From the cell containing the given text, extract its center point as [X, Y] coordinate. 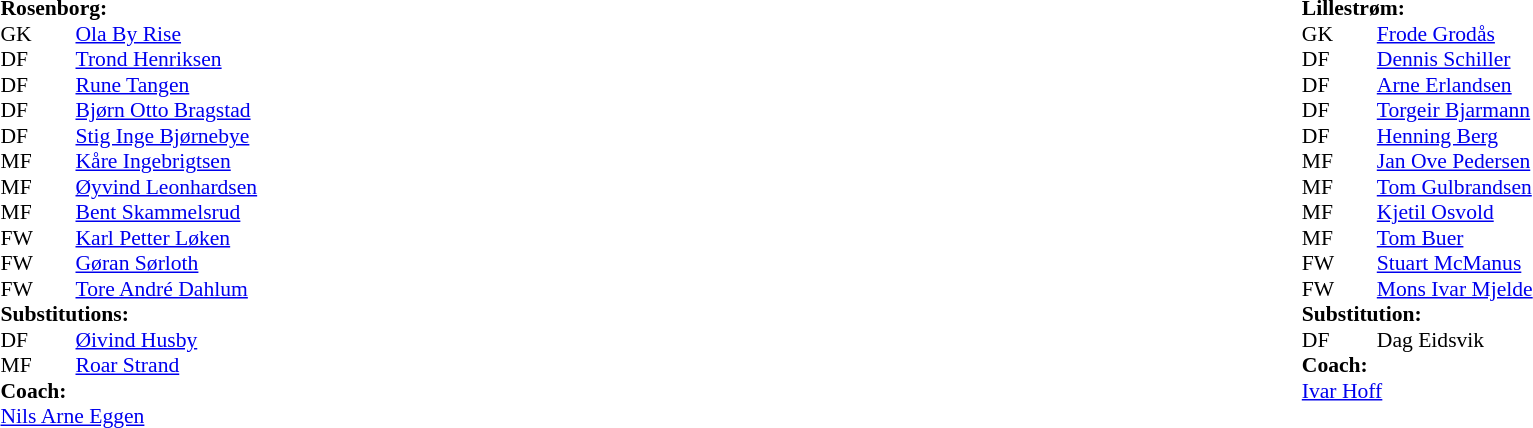
Arne Erlandsen [1455, 85]
Øyvind Leonhardsen [167, 187]
Kåre Ingebrigtsen [167, 161]
Torgeir Bjarmann [1455, 111]
Roar Strand [167, 365]
Tore André Dahlum [167, 289]
Frode Grodås [1455, 34]
Dennis Schiller [1455, 59]
Trond Henriksen [167, 59]
Stig Inge Bjørnebye [167, 136]
Bjørn Otto Bragstad [167, 111]
Jan Ove Pedersen [1455, 161]
Tom Gulbrandsen [1455, 187]
Kjetil Osvold [1455, 213]
Substitution: [1418, 315]
Henning Berg [1455, 136]
Stuart McManus [1455, 263]
Øivind Husby [167, 340]
Ola By Rise [167, 34]
Bent Skammelsrud [167, 213]
Karl Petter Løken [167, 238]
Dag Eidsvik [1455, 340]
Ivar Hoff [1418, 391]
Gøran Sørloth [167, 263]
Mons Ivar Mjelde [1455, 289]
Rune Tangen [167, 85]
Tom Buer [1455, 238]
Substitutions: [128, 315]
